Return (X, Y) of the center of cell containing provided text 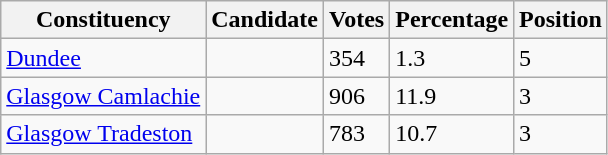
1.3 (452, 58)
Glasgow Camlachie (104, 96)
11.9 (452, 96)
Constituency (104, 20)
Dundee (104, 58)
10.7 (452, 134)
906 (357, 96)
354 (357, 58)
Position (561, 20)
783 (357, 134)
5 (561, 58)
Glasgow Tradeston (104, 134)
Percentage (452, 20)
Candidate (265, 20)
Votes (357, 20)
